Provide the (X, Y) coordinate of the cell's center where the given text is located.  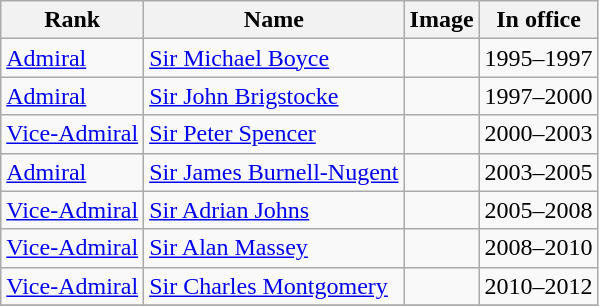
Sir John Brigstocke (274, 96)
2010–2012 (538, 286)
Sir Charles Montgomery (274, 286)
Sir Michael Boyce (274, 58)
Sir Alan Massey (274, 248)
2000–2003 (538, 134)
2003–2005 (538, 172)
Name (274, 20)
Sir James Burnell-Nugent (274, 172)
Sir Peter Spencer (274, 134)
1997–2000 (538, 96)
Image (442, 20)
2008–2010 (538, 248)
Rank (72, 20)
Sir Adrian Johns (274, 210)
2005–2008 (538, 210)
1995–1997 (538, 58)
In office (538, 20)
